From the cell containing the given text, extract its center point as [X, Y] coordinate. 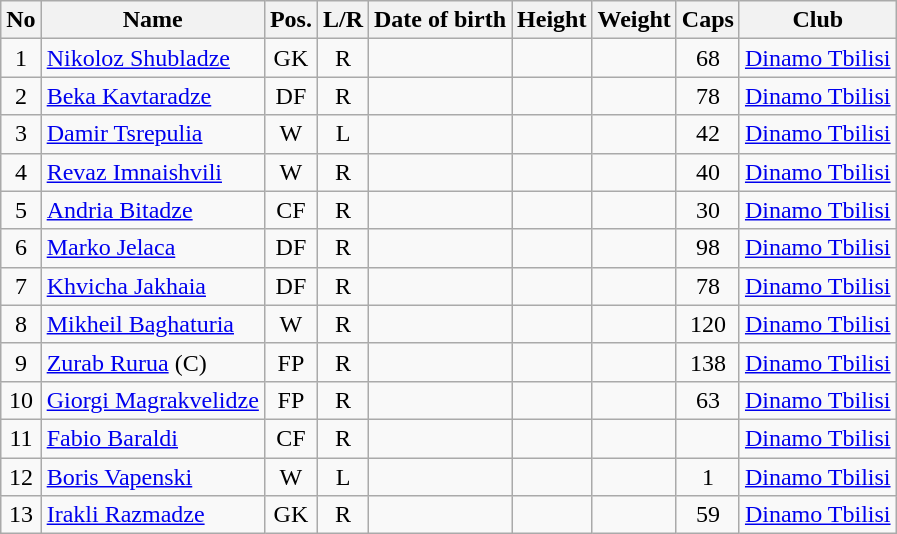
Khvicha Jakhaia [152, 286]
42 [708, 134]
Mikheil Baghaturia [152, 324]
Irakli Razmadze [152, 515]
7 [21, 286]
68 [708, 58]
6 [21, 248]
40 [708, 172]
Name [152, 20]
Height [552, 20]
Boris Vapenski [152, 477]
Giorgi Magrakvelidze [152, 400]
11 [21, 438]
No [21, 20]
L/R [342, 20]
120 [708, 324]
63 [708, 400]
Andria Bitadze [152, 210]
5 [21, 210]
Date of birth [440, 20]
9 [21, 362]
2 [21, 96]
Beka Kavtaradze [152, 96]
Club [818, 20]
8 [21, 324]
Damir Tsrepulia [152, 134]
4 [21, 172]
Revaz Imnaishvili [152, 172]
Zurab Rurua (C) [152, 362]
59 [708, 515]
12 [21, 477]
30 [708, 210]
Caps [708, 20]
98 [708, 248]
13 [21, 515]
Pos. [290, 20]
3 [21, 134]
10 [21, 400]
Fabio Baraldi [152, 438]
138 [708, 362]
Nikoloz Shubladze [152, 58]
Marko Jelaca [152, 248]
Weight [634, 20]
